Determine the [X, Y] coordinate at the center of the cell enclosing the given text.  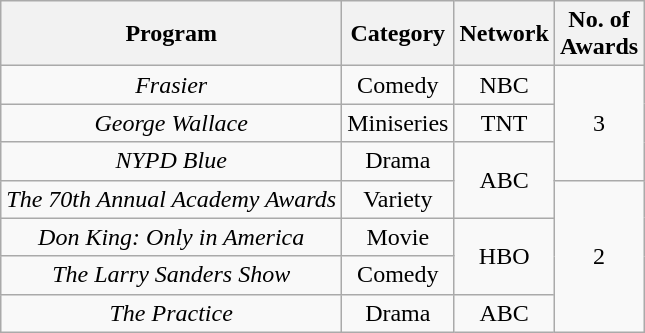
George Wallace [172, 123]
Category [398, 34]
NBC [504, 85]
The Larry Sanders Show [172, 275]
2 [598, 256]
NYPD Blue [172, 161]
Movie [398, 237]
No. ofAwards [598, 34]
The Practice [172, 313]
Frasier [172, 85]
HBO [504, 256]
Variety [398, 199]
3 [598, 123]
Program [172, 34]
Don King: Only in America [172, 237]
Miniseries [398, 123]
Network [504, 34]
TNT [504, 123]
The 70th Annual Academy Awards [172, 199]
